Capture the cell that displays the provided text and extract its [X, Y] central coordinate. 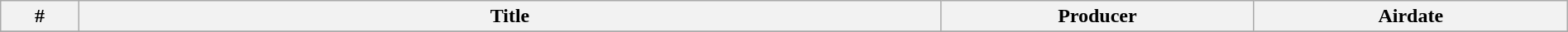
# [40, 16]
Title [509, 16]
Airdate [1411, 16]
Producer [1097, 16]
